For the text-containing cell, return its midpoint in (X, Y) coordinate format. 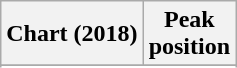
Peakposition (189, 34)
Chart (2018) (72, 34)
